Pinpoint the cell where the given text exists, returning its [x, y] midpoint coordinate. 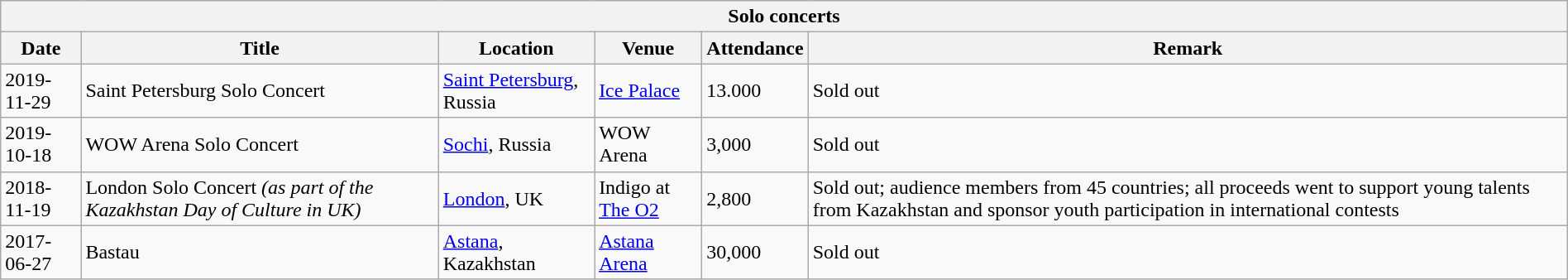
Solo concerts [784, 17]
2017-06-27 [41, 252]
Bastau [260, 252]
WOW Arena Solo Concert [260, 144]
2019-11-29 [41, 91]
Astana, Kazakhstan [516, 252]
Title [260, 48]
2018-11-19 [41, 199]
Indigo at The O2 [648, 199]
2019-10-18 [41, 144]
London, UK [516, 199]
Remark [1188, 48]
Venue [648, 48]
Sochi, Russia [516, 144]
Date [41, 48]
2,800 [755, 199]
Attendance [755, 48]
WOW Arena [648, 144]
3,000 [755, 144]
13.000 [755, 91]
30,000 [755, 252]
Ice Palace [648, 91]
Location [516, 48]
Astana Arena [648, 252]
London Solo Concert (as part of the Kazakhstan Day of Culture in UK) [260, 199]
Saint Petersburg, Russia [516, 91]
Saint Petersburg Solo Concert [260, 91]
